For the text-containing cell, return its midpoint in [x, y] coordinate format. 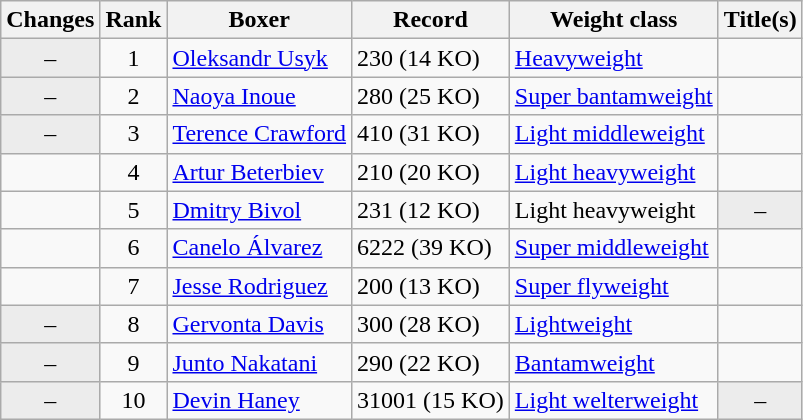
4 [134, 172]
3 [134, 134]
Gervonta Davis [260, 324]
Bantamweight [614, 362]
Dmitry Bivol [260, 210]
Artur Beterbiev [260, 172]
Lightweight [614, 324]
Record [431, 20]
9 [134, 362]
Light welterweight [614, 400]
31001 (15 KO) [431, 400]
6 [134, 248]
210 (20 KO) [431, 172]
280 (25 KO) [431, 96]
290 (22 KO) [431, 362]
410 (31 KO) [431, 134]
Title(s) [760, 20]
Super middleweight [614, 248]
Changes [50, 20]
6222 (39 KO) [431, 248]
10 [134, 400]
Naoya Inoue [260, 96]
Heavyweight [614, 58]
Canelo Álvarez [260, 248]
Devin Haney [260, 400]
5 [134, 210]
1 [134, 58]
Boxer [260, 20]
Junto Nakatani [260, 362]
Weight class [614, 20]
Jesse Rodriguez [260, 286]
230 (14 KO) [431, 58]
231 (12 KO) [431, 210]
2 [134, 96]
Terence Crawford [260, 134]
200 (13 KO) [431, 286]
7 [134, 286]
Super flyweight [614, 286]
Super bantamweight [614, 96]
8 [134, 324]
Light middleweight [614, 134]
Rank [134, 20]
Oleksandr Usyk [260, 58]
300 (28 KO) [431, 324]
